Pinpoint the cell where the given text exists, returning its [x, y] midpoint coordinate. 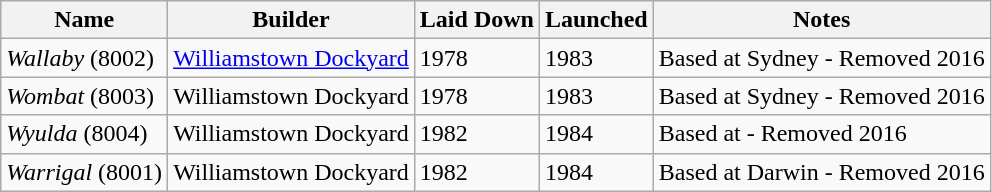
Builder [292, 20]
Wallaby (8002) [84, 58]
Wyulda (8004) [84, 134]
Warrigal (8001) [84, 172]
Notes [822, 20]
Based at Darwin - Removed 2016 [822, 172]
Name [84, 20]
Laid Down [476, 20]
Launched [596, 20]
Based at - Removed 2016 [822, 134]
Wombat (8003) [84, 96]
